Determine the (x, y) coordinate at the center of the cell enclosing the given text.  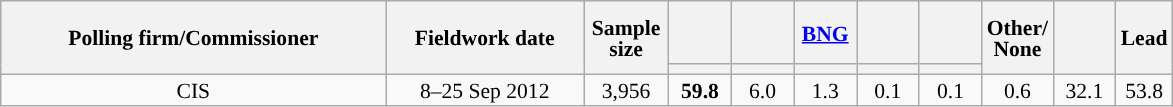
59.8 (700, 90)
Other/None (1018, 38)
Polling firm/Commissioner (194, 38)
6.0 (762, 90)
53.8 (1144, 90)
0.6 (1018, 90)
8–25 Sep 2012 (485, 90)
Lead (1144, 38)
1.3 (826, 90)
CIS (194, 90)
Fieldwork date (485, 38)
BNG (826, 32)
Sample size (626, 38)
3,956 (626, 90)
32.1 (1084, 90)
